Detect which cell encompasses the target text, then output its (X, Y) center coordinate. 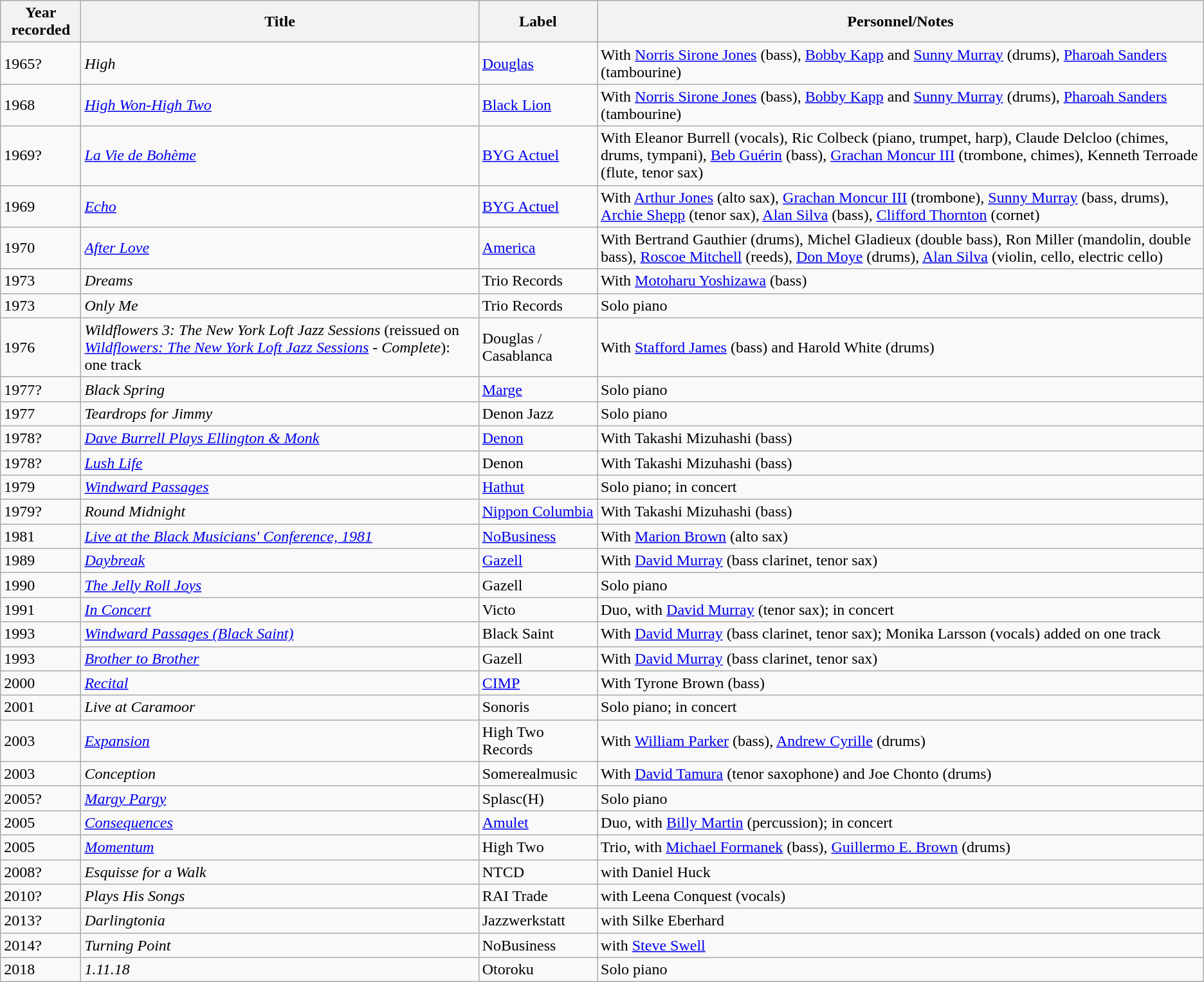
Live at the Black Musicians' Conference, 1981 (280, 536)
Recital (280, 683)
With William Parker (bass), Andrew Cyrille (drums) (900, 741)
Dreams (280, 281)
1979? (41, 512)
Hathut (538, 487)
With Stafford James (bass) and Harold White (drums) (900, 347)
Wildflowers 3: The New York Loft Jazz Sessions (reissued on Wildflowers: The New York Loft Jazz Sessions - Complete): one track (280, 347)
Title (280, 22)
2000 (41, 683)
Echo (280, 206)
1981 (41, 536)
Esquisse for a Walk (280, 871)
Black Lion (538, 105)
Year recorded (41, 22)
1965? (41, 63)
1989 (41, 561)
Windward Passages (Black Saint) (280, 634)
Only Me (280, 305)
2008? (41, 871)
1968 (41, 105)
1976 (41, 347)
High Won-High Two (280, 105)
1979 (41, 487)
Consequences (280, 823)
1.11.18 (280, 970)
with Steve Swell (900, 945)
Black Saint (538, 634)
Duo, with Billy Martin (percussion); in concert (900, 823)
Label (538, 22)
Expansion (280, 741)
Jazzwerkstatt (538, 921)
2001 (41, 707)
High Two Records (538, 741)
Sonoris (538, 707)
Plays His Songs (280, 896)
Round Midnight (280, 512)
In Concert (280, 610)
La Vie de Bohème (280, 156)
1970 (41, 248)
Amulet (538, 823)
America (538, 248)
2018 (41, 970)
Momentum (280, 847)
Darlingtonia (280, 921)
Live at Caramoor (280, 707)
Denon Jazz (538, 414)
After Love (280, 248)
1969 (41, 206)
Daybreak (280, 561)
Black Spring (280, 389)
Personnel/Notes (900, 22)
Margy Pargy (280, 798)
High Two (538, 847)
2005? (41, 798)
With Tyrone Brown (bass) (900, 683)
Teardrops for Jimmy (280, 414)
Otoroku (538, 970)
1991 (41, 610)
With Motoharu Yoshizawa (bass) (900, 281)
With Marion Brown (alto sax) (900, 536)
Conception (280, 774)
With David Tamura (tenor saxophone) and Joe Chonto (drums) (900, 774)
Somerealmusic (538, 774)
Victo (538, 610)
NTCD (538, 871)
RAI Trade (538, 896)
High (280, 63)
Dave Burrell Plays Ellington & Monk (280, 438)
2013? (41, 921)
The Jelly Roll Joys (280, 585)
1990 (41, 585)
Douglas / Casablanca (538, 347)
with Silke Eberhard (900, 921)
1977? (41, 389)
Splasc(H) (538, 798)
2014? (41, 945)
With David Murray (bass clarinet, tenor sax); Monika Larsson (vocals) added on one track (900, 634)
1977 (41, 414)
2010? (41, 896)
Turning Point (280, 945)
Lush Life (280, 462)
Trio, with Michael Formanek (bass), Guillermo E. Brown (drums) (900, 847)
Windward Passages (280, 487)
with Daniel Huck (900, 871)
CIMP (538, 683)
with Leena Conquest (vocals) (900, 896)
Duo, with David Murray (tenor sax); in concert (900, 610)
Marge (538, 389)
Nippon Columbia (538, 512)
Douglas (538, 63)
1969? (41, 156)
Brother to Brother (280, 659)
